Determine the [X, Y] coordinate at the center of the cell enclosing the given text.  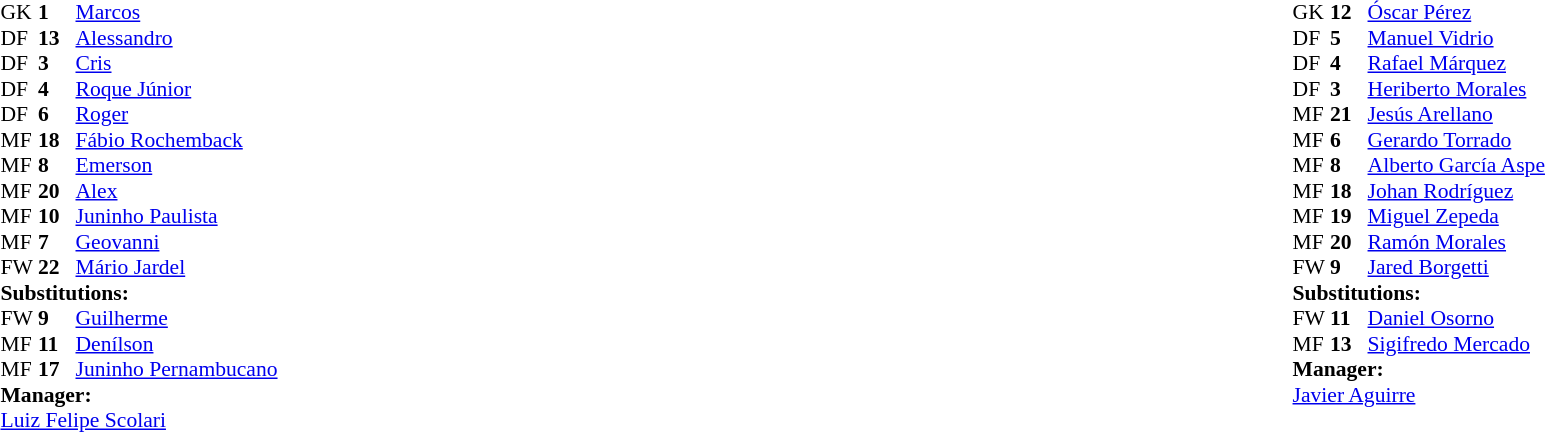
Jesús Arellano [1456, 115]
Johan Rodríguez [1456, 191]
Mário Jardel [177, 267]
Roger [177, 115]
17 [57, 369]
Gerardo Torrado [1456, 140]
Heriberto Morales [1456, 89]
Miguel Zepeda [1456, 217]
Cris [177, 63]
1 [57, 13]
Juninho Pernambucano [177, 369]
19 [1349, 217]
Denílson [177, 344]
Javier Aguirre [1419, 395]
Marcos [177, 13]
Fábio Rochemback [177, 140]
Roque Júnior [177, 89]
5 [1349, 38]
Alberto García Aspe [1456, 165]
10 [57, 217]
Alex [177, 191]
22 [57, 267]
Óscar Pérez [1456, 13]
Alessandro [177, 38]
Ramón Morales [1456, 242]
Rafael Márquez [1456, 63]
Sigifredo Mercado [1456, 344]
Emerson [177, 165]
Daniel Osorno [1456, 319]
Geovanni [177, 242]
Juninho Paulista [177, 217]
7 [57, 242]
21 [1349, 115]
12 [1349, 13]
Manuel Vidrio [1456, 38]
Guilherme [177, 319]
Jared Borgetti [1456, 267]
